Locate the cell with the specified text and output its (x, y) center coordinate. 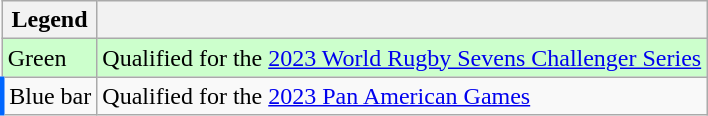
Qualified for the 2023 Pan American Games (402, 96)
Legend (50, 20)
Green (50, 58)
Qualified for the 2023 World Rugby Sevens Challenger Series (402, 58)
Blue bar (50, 96)
